Identify which cell holds the provided text, then report its [X, Y] central coordinate. 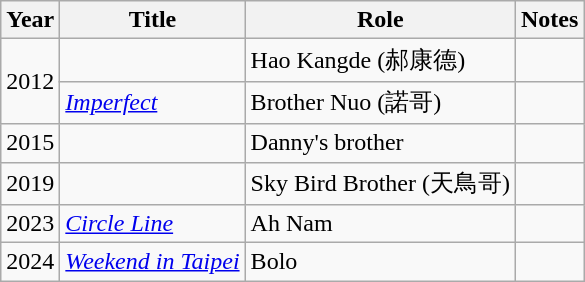
2019 [30, 184]
Notes [549, 20]
Year [30, 20]
Brother Nuo (諾哥) [380, 102]
Weekend in Taipei [152, 262]
Ah Nam [380, 224]
Danny's brother [380, 143]
2024 [30, 262]
Hao Kangde (郝康德) [380, 60]
Sky Bird Brother (天鳥哥) [380, 184]
Title [152, 20]
2012 [30, 82]
Imperfect [152, 102]
Role [380, 20]
Circle Line [152, 224]
2023 [30, 224]
2015 [30, 143]
Bolo [380, 262]
